Find where the given text appears and provide that cell's center as (x, y) coordinate. 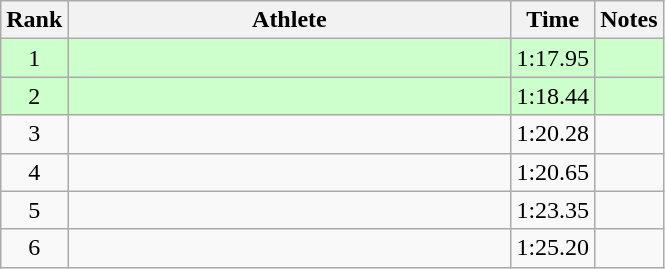
6 (34, 248)
1 (34, 58)
1:23.35 (553, 210)
1:17.95 (553, 58)
1:20.65 (553, 172)
4 (34, 172)
1:18.44 (553, 96)
Rank (34, 20)
Athlete (290, 20)
1:20.28 (553, 134)
3 (34, 134)
5 (34, 210)
Time (553, 20)
2 (34, 96)
Notes (629, 20)
1:25.20 (553, 248)
